For the text-containing cell, return its midpoint in (x, y) coordinate format. 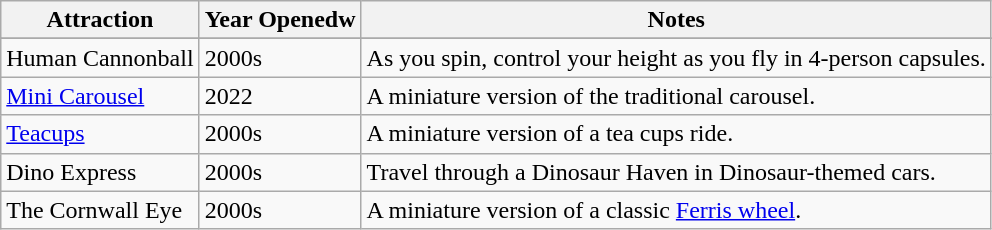
Notes (676, 20)
A miniature version of the traditional carousel. (676, 96)
A miniature version of a tea cups ride. (676, 134)
As you spin, control your height as you fly in 4-person capsules. (676, 58)
Mini Carousel (100, 96)
Attraction (100, 20)
Dino Express (100, 172)
Travel through a Dinosaur Haven in Dinosaur-themed cars. (676, 172)
Human Cannonball (100, 58)
The Cornwall Eye (100, 210)
Year Openedw (280, 20)
A miniature version of a classic Ferris wheel. (676, 210)
2022 (280, 96)
Teacups (100, 134)
